Output the [X, Y] coordinate of the center of the cell containing the given text.  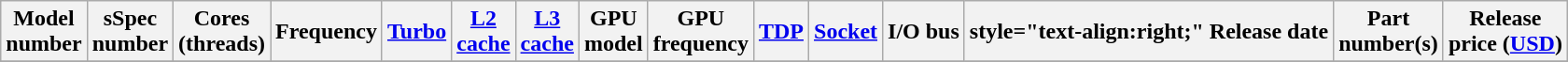
style="text-align:right;" Release date [1148, 32]
L3cache [547, 32]
Modelnumber [44, 32]
Frequency [327, 32]
I/O bus [924, 32]
L2cache [483, 32]
GPUmodel [613, 32]
Socket [846, 32]
GPUfrequency [700, 32]
Turbo [416, 32]
Releaseprice (USD) [1505, 32]
TDP [780, 32]
Cores(threads) [222, 32]
Partnumber(s) [1389, 32]
sSpecnumber [130, 32]
